Pinpoint the cell where the given text exists, returning its (x, y) midpoint coordinate. 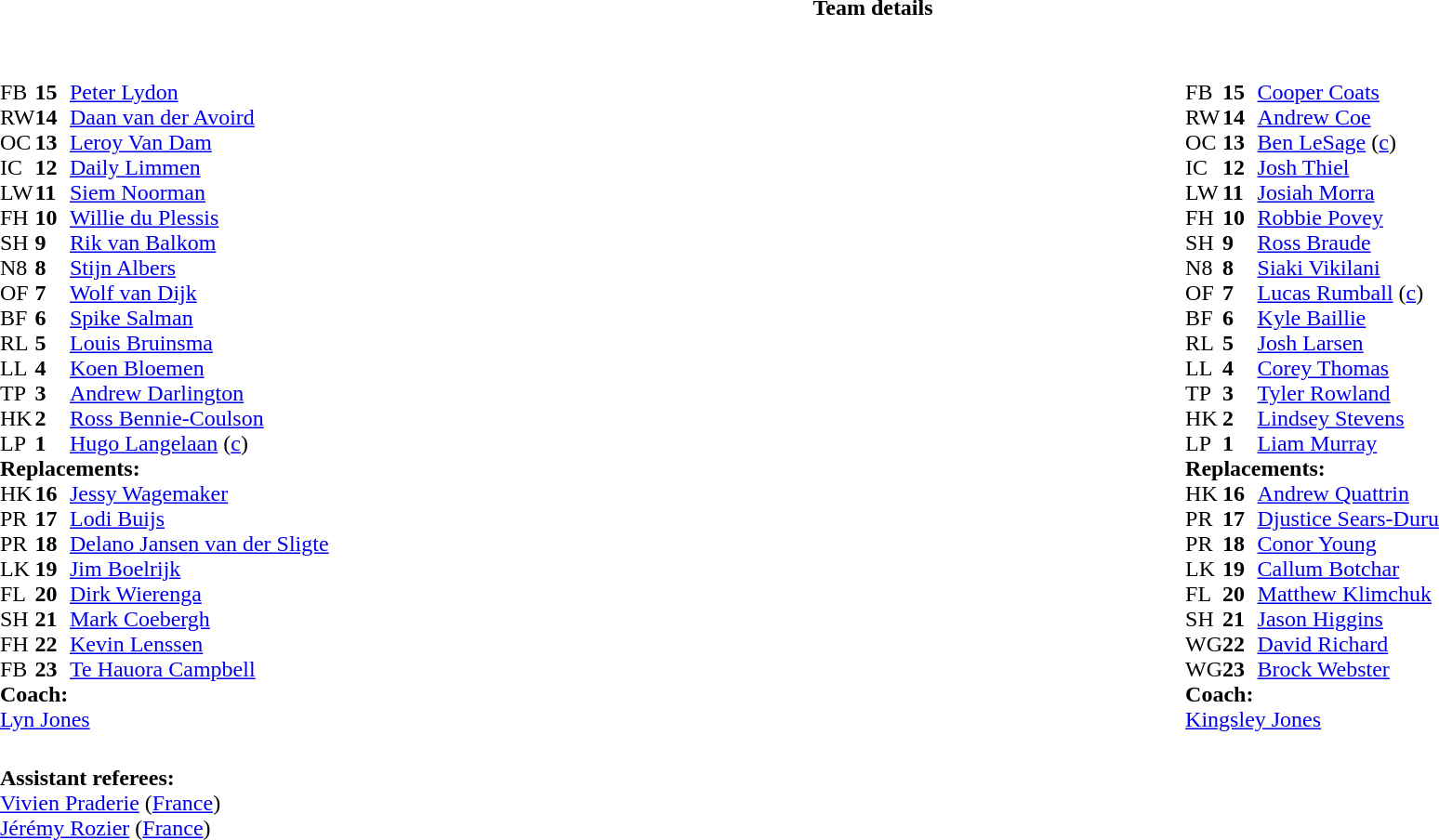
Josh Thiel (1348, 167)
Cooper Coats (1348, 93)
David Richard (1348, 645)
Siaki Vikilani (1348, 268)
Jason Higgins (1348, 619)
Kingsley Jones (1313, 719)
Mark Coebergh (199, 619)
Matthew Klimchuk (1348, 595)
Louis Bruinsma (199, 344)
Callum Botchar (1348, 569)
Tyler Rowland (1348, 394)
Lodi Buijs (199, 518)
Wolf van Dijk (199, 294)
Lucas Rumball (c) (1348, 294)
Dirk Wierenga (199, 595)
Brock Webster (1348, 669)
Corey Thomas (1348, 368)
Kyle Baillie (1348, 318)
Daan van der Avoird (199, 117)
Stijn Albers (199, 268)
Robbie Povey (1348, 217)
Daily Limmen (199, 167)
Siem Noorman (199, 193)
Djustice Sears-Duru (1348, 518)
Delano Jansen van der Sligte (199, 545)
Spike Salman (199, 318)
Peter Lydon (199, 93)
Andrew Quattrin (1348, 494)
Andrew Darlington (199, 394)
Lindsey Stevens (1348, 418)
Koen Bloemen (199, 368)
Josiah Morra (1348, 193)
Andrew Coe (1348, 117)
Willie du Plessis (199, 217)
Leroy Van Dam (199, 143)
Lyn Jones (165, 719)
Josh Larsen (1348, 344)
Ben LeSage (c) (1348, 143)
Te Hauora Campbell (199, 669)
Kevin Lenssen (199, 645)
Ross Bennie-Coulson (199, 418)
Conor Young (1348, 545)
Liam Murray (1348, 444)
Jessy Wagemaker (199, 494)
Hugo Langelaan (c) (199, 444)
Jim Boelrijk (199, 569)
Ross Braude (1348, 243)
Rik van Balkom (199, 243)
